Output the [X, Y] coordinate of the center of the cell containing the given text.  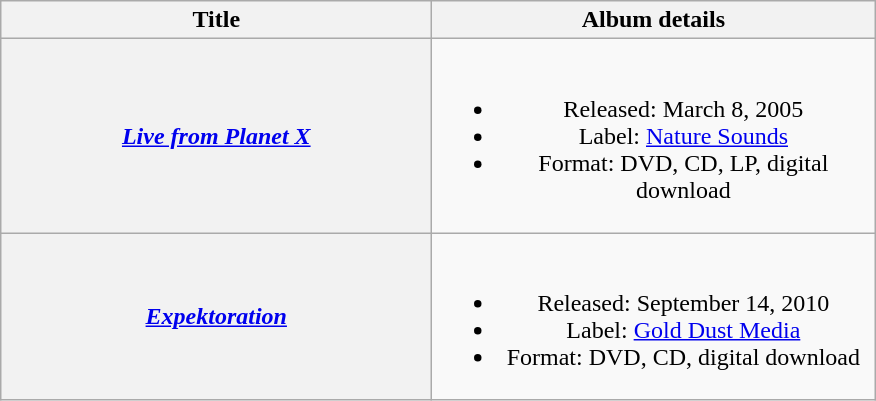
Title [216, 20]
Live from Planet X [216, 136]
Album details [654, 20]
Released: September 14, 2010Label: Gold Dust MediaFormat: DVD, CD, digital download [654, 316]
Expektoration [216, 316]
Released: March 8, 2005Label: Nature SoundsFormat: DVD, CD, LP, digital download [654, 136]
